Extract the (X, Y) coordinate from the center of the cell holding the provided text.  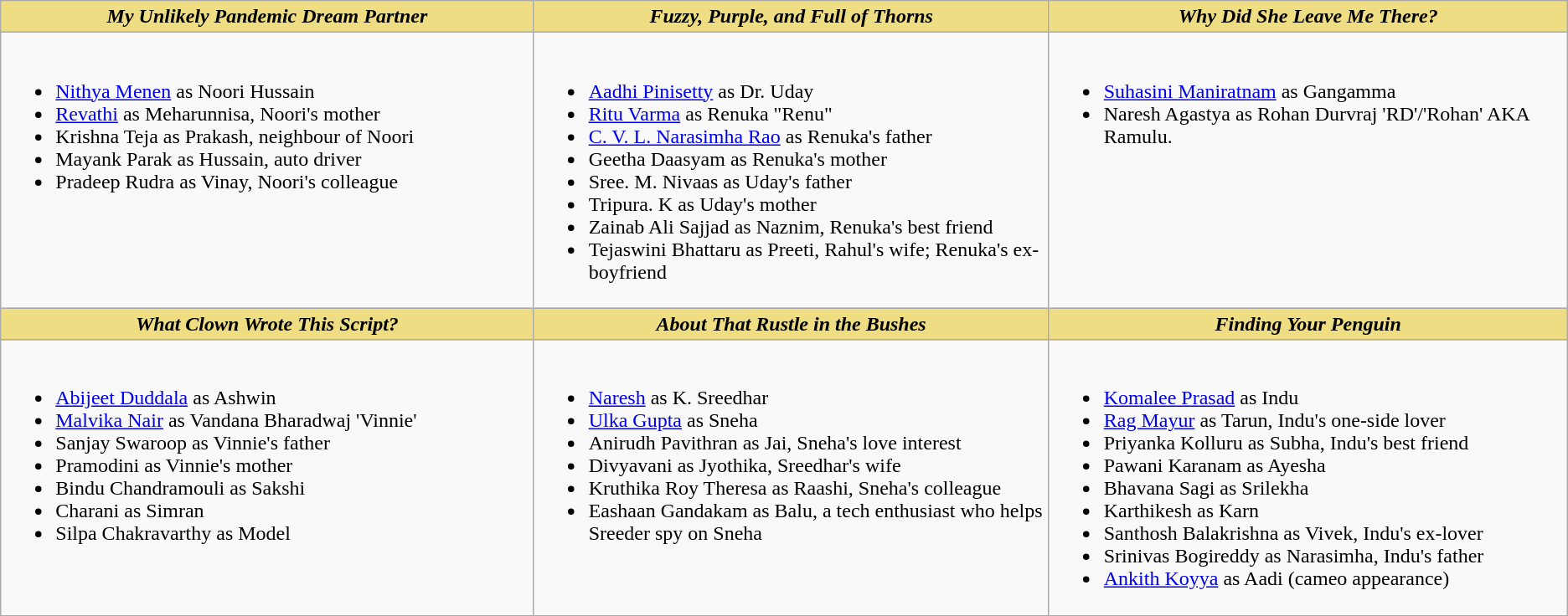
About That Rustle in the Bushes (791, 324)
Finding Your Penguin (1308, 324)
Why Did She Leave Me There? (1308, 17)
Suhasini Maniratnam as GangammaNaresh Agastya as Rohan Durvraj 'RD'/'Rohan' AKA Ramulu. (1308, 171)
What Clown Wrote This Script? (267, 324)
My Unlikely Pandemic Dream Partner (267, 17)
Fuzzy, Purple, and Full of Thorns (791, 17)
